Identify which cell holds the provided text, then report its (x, y) central coordinate. 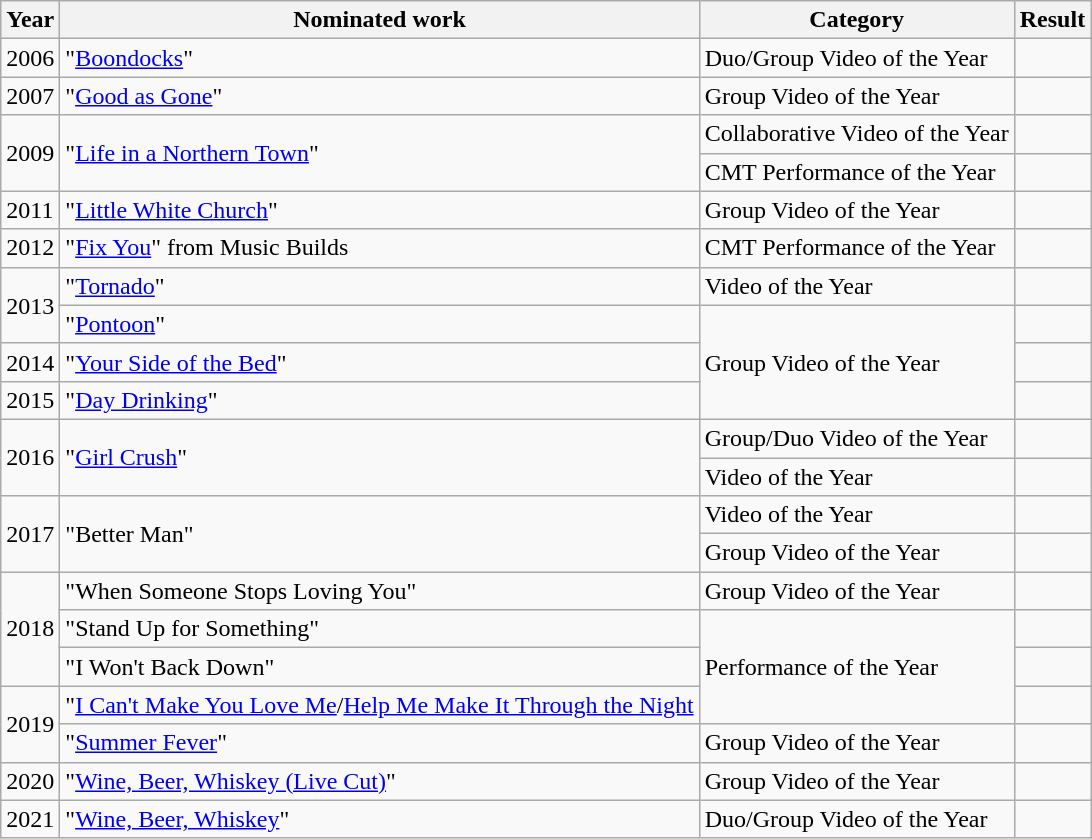
Group/Duo Video of the Year (856, 438)
2007 (30, 96)
2017 (30, 534)
2009 (30, 153)
"Stand Up for Something" (380, 629)
Nominated work (380, 20)
"Good as Gone" (380, 96)
2021 (30, 819)
"Girl Crush" (380, 457)
"Boondocks" (380, 58)
"Summer Fever" (380, 743)
Category (856, 20)
"Your Side of the Bed" (380, 362)
2013 (30, 305)
2015 (30, 400)
"Pontoon" (380, 324)
"Tornado" (380, 286)
2006 (30, 58)
2018 (30, 629)
Performance of the Year (856, 667)
2019 (30, 724)
"I Won't Back Down" (380, 667)
"I Can't Make You Love Me/Help Me Make It Through the Night (380, 705)
Result (1052, 20)
2012 (30, 248)
"When Someone Stops Loving You" (380, 591)
"Wine, Beer, Whiskey (Live Cut)" (380, 781)
2020 (30, 781)
Collaborative Video of the Year (856, 134)
2014 (30, 362)
Year (30, 20)
"Life in a Northern Town" (380, 153)
"Day Drinking" (380, 400)
"Wine, Beer, Whiskey" (380, 819)
"Better Man" (380, 534)
2016 (30, 457)
"Little White Church" (380, 210)
"Fix You" from Music Builds (380, 248)
2011 (30, 210)
